Pinpoint the cell where the given text exists, returning its (x, y) midpoint coordinate. 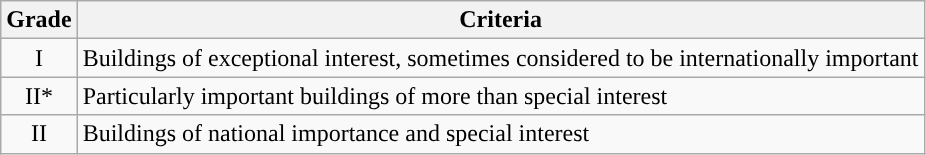
Particularly important buildings of more than special interest (500, 96)
Grade (39, 20)
Criteria (500, 20)
Buildings of national importance and special interest (500, 134)
I (39, 58)
II* (39, 96)
II (39, 134)
Buildings of exceptional interest, sometimes considered to be internationally important (500, 58)
